Output the (X, Y) coordinate of the center of the cell containing the given text.  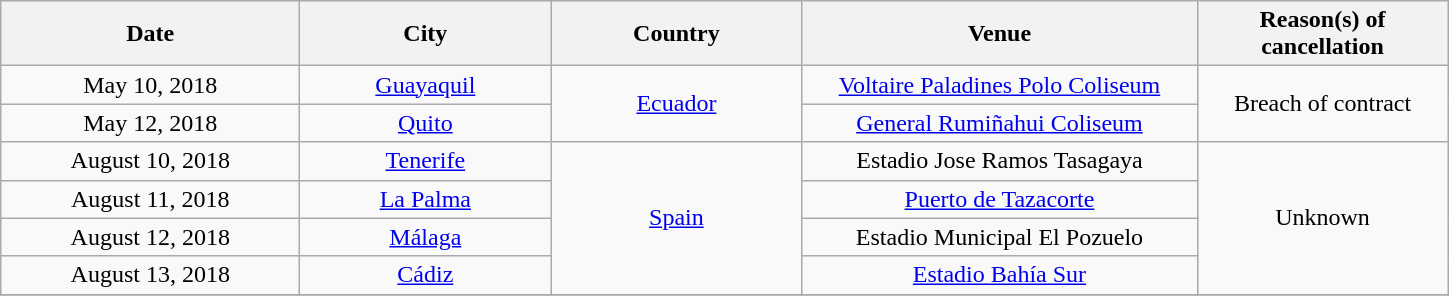
Date (150, 34)
General Rumiñahui Coliseum (1000, 123)
Spain (676, 218)
August 10, 2018 (150, 161)
Country (676, 34)
Estadio Municipal El Pozuelo (1000, 237)
Unknown (1322, 218)
Quito (426, 123)
August 12, 2018 (150, 237)
La Palma (426, 199)
Puerto de Tazacorte (1000, 199)
Breach of contract (1322, 104)
August 13, 2018 (150, 275)
Cádiz (426, 275)
May 12, 2018 (150, 123)
Estadio Bahía Sur (1000, 275)
Venue (1000, 34)
Málaga (426, 237)
Estadio Jose Ramos Tasagaya (1000, 161)
Voltaire Paladines Polo Coliseum (1000, 85)
May 10, 2018 (150, 85)
August 11, 2018 (150, 199)
Tenerife (426, 161)
Reason(s) of cancellation (1322, 34)
City (426, 34)
Guayaquil (426, 85)
Ecuador (676, 104)
